Pinpoint the cell where the given text exists, returning its [X, Y] midpoint coordinate. 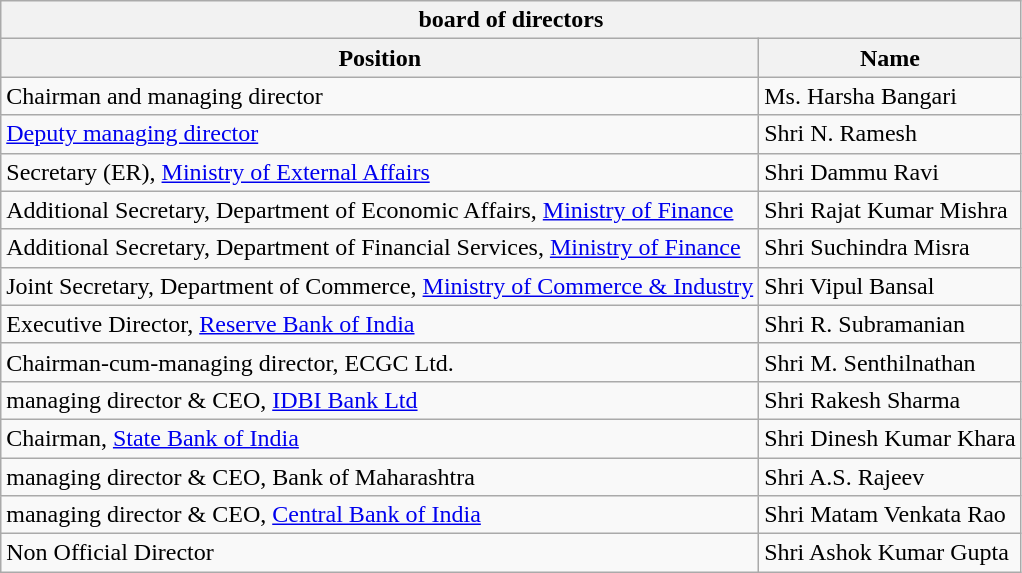
Shri Rajat Kumar Mishra [890, 210]
Shri Dammu Ravi [890, 172]
Shri M. Senthilnathan [890, 362]
Shri N. Ramesh [890, 134]
Shri Rakesh Sharma [890, 400]
Shri Suchindra Misra [890, 248]
Secretary (ER), Ministry of External Affairs [380, 172]
Name [890, 58]
Position [380, 58]
Shri Dinesh Kumar Khara [890, 438]
Chairman-cum-managing director, ECGC Ltd. [380, 362]
Executive Director, Reserve Bank of India [380, 324]
Chairman and managing director [380, 96]
Ms. Harsha Bangari [890, 96]
managing director & CEO, IDBI Bank Ltd [380, 400]
Shri Matam Venkata Rao [890, 515]
Additional Secretary, Department of Financial Services, Ministry of Finance [380, 248]
Additional Secretary, Department of Economic Affairs, Ministry of Finance [380, 210]
Shri R. Subramanian [890, 324]
Shri A.S. Rajeev [890, 477]
board of directors [511, 20]
managing director & CEO, Bank of Maharashtra [380, 477]
Chairman, State Bank of India [380, 438]
managing director & CEO, Central Bank of India [380, 515]
Non Official Director [380, 553]
Shri Vipul Bansal [890, 286]
Joint Secretary, Department of Commerce, Ministry of Commerce & Industry [380, 286]
Deputy managing director [380, 134]
Shri Ashok Kumar Gupta [890, 553]
